Return the [X, Y] coordinate for the center point of the cell that contains the specified text.  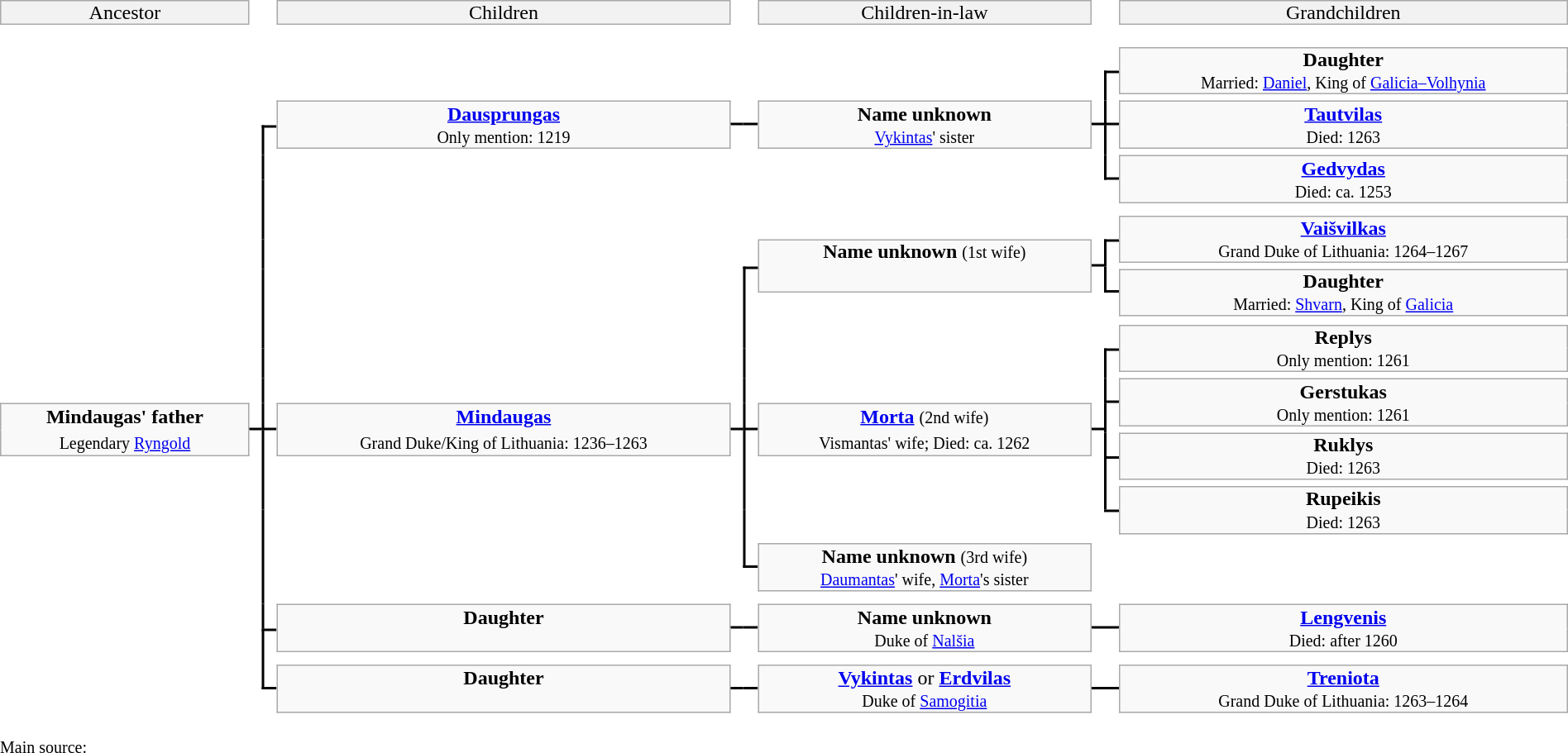
Name unknown (1st wife) [925, 266]
Daumantas' wife, Morta's sister [925, 579]
Died: ca. 1253 [1343, 192]
Lengvenis [1343, 616]
Died: after 1260 [1343, 640]
Name unknown (3rd wife) [925, 555]
Grand Duke of Lithuania: 1264–1267 [1343, 251]
Grandchildren [1343, 12]
Ruklys [1343, 445]
Gerstukas [1343, 391]
Vykintas or Erdvilas [925, 677]
Grand Duke/King of Lithuania: 1236–1263 [504, 443]
Mindaugas' father [125, 417]
Vismantas' wife; Died: ca. 1262 [925, 443]
Vaišvilkas [1343, 227]
Legendary Ryngold [125, 443]
Duke of Nalšia [925, 640]
Married: Shvarn, King of Galicia [1343, 304]
Duke of Samogitia [925, 701]
Mindaugas [504, 417]
Children-in-law [925, 12]
Only mention: 1219 [504, 137]
Grand Duke of Lithuania: 1263–1264 [1343, 701]
Morta (2nd wife) [925, 417]
Replys [1343, 336]
Treniota [1343, 677]
Married: Daniel, King of Galicia–Volhynia [1343, 83]
Dausprungas [504, 113]
Gedvydas [1343, 168]
Vykintas' sister [925, 137]
Ancestor [125, 12]
Tautvilas [1343, 113]
Children [504, 12]
Rupeikis [1343, 498]
